From the cell containing the given text, extract its center point as [x, y] coordinate. 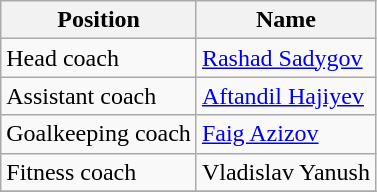
Rashad Sadygov [286, 58]
Fitness coach [99, 172]
Vladislav Yanush [286, 172]
Position [99, 20]
Goalkeeping coach [99, 134]
Faig Azizov [286, 134]
Aftandil Hajiyev [286, 96]
Assistant coach [99, 96]
Head coach [99, 58]
Name [286, 20]
